Output the (X, Y) coordinate of the center of the cell containing the given text.  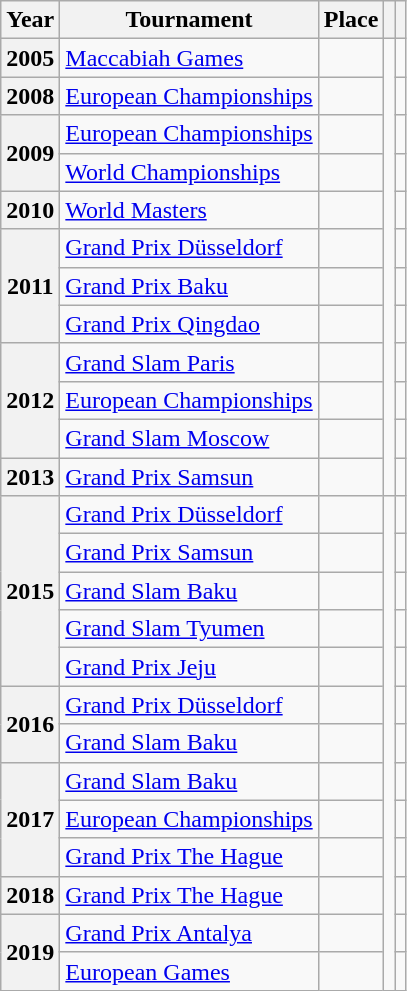
2019 (30, 952)
Grand Slam Tyumen (189, 629)
World Masters (189, 210)
2010 (30, 210)
Tournament (189, 20)
2013 (30, 477)
2008 (30, 96)
Grand Slam Paris (189, 362)
2016 (30, 724)
2011 (30, 286)
Grand Prix Baku (189, 286)
2005 (30, 58)
2012 (30, 400)
2015 (30, 591)
European Games (189, 971)
2018 (30, 895)
Place (351, 20)
World Championships (189, 172)
2009 (30, 153)
Year (30, 20)
Maccabiah Games (189, 58)
Grand Prix Qingdao (189, 324)
Grand Slam Moscow (189, 438)
Grand Prix Antalya (189, 933)
Grand Prix Jeju (189, 667)
2017 (30, 819)
